Determine the (x, y) coordinate at the center of the cell enclosing the given text.  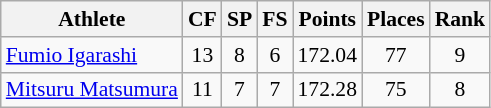
172.28 (326, 90)
Mitsuru Matsumura (92, 90)
Fumio Igarashi (92, 55)
75 (396, 90)
SP (240, 19)
13 (202, 55)
Points (326, 19)
Rank (460, 19)
FS (274, 19)
9 (460, 55)
6 (274, 55)
11 (202, 90)
Athlete (92, 19)
Places (396, 19)
172.04 (326, 55)
CF (202, 19)
77 (396, 55)
